Identify which cell holds the provided text, then report its [X, Y] central coordinate. 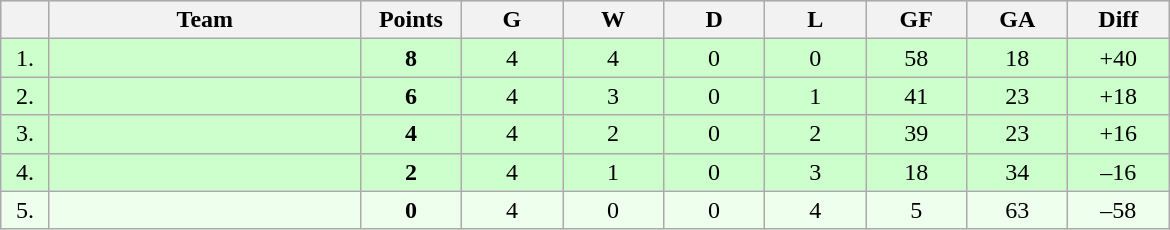
+18 [1118, 96]
39 [916, 134]
8 [410, 58]
Diff [1118, 20]
–58 [1118, 210]
–16 [1118, 172]
1. [26, 58]
3. [26, 134]
41 [916, 96]
2. [26, 96]
+16 [1118, 134]
Team [204, 20]
W [612, 20]
GF [916, 20]
D [714, 20]
4. [26, 172]
G [512, 20]
Points [410, 20]
5. [26, 210]
63 [1018, 210]
+40 [1118, 58]
L [816, 20]
GA [1018, 20]
6 [410, 96]
5 [916, 210]
58 [916, 58]
34 [1018, 172]
